Search for the cell housing the specified text and yield its (X, Y) center coordinate. 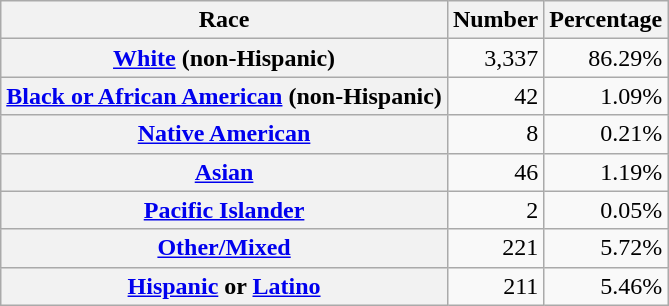
Asian (224, 172)
Race (224, 20)
8 (495, 134)
46 (495, 172)
1.09% (606, 96)
2 (495, 210)
White (non-Hispanic) (224, 58)
0.21% (606, 134)
3,337 (495, 58)
5.72% (606, 248)
Black or African American (non-Hispanic) (224, 96)
Native American (224, 134)
221 (495, 248)
1.19% (606, 172)
Number (495, 20)
211 (495, 286)
Hispanic or Latino (224, 286)
42 (495, 96)
5.46% (606, 286)
Percentage (606, 20)
86.29% (606, 58)
Other/Mixed (224, 248)
Pacific Islander (224, 210)
0.05% (606, 210)
